Output the [X, Y] coordinate of the center of the cell containing the given text.  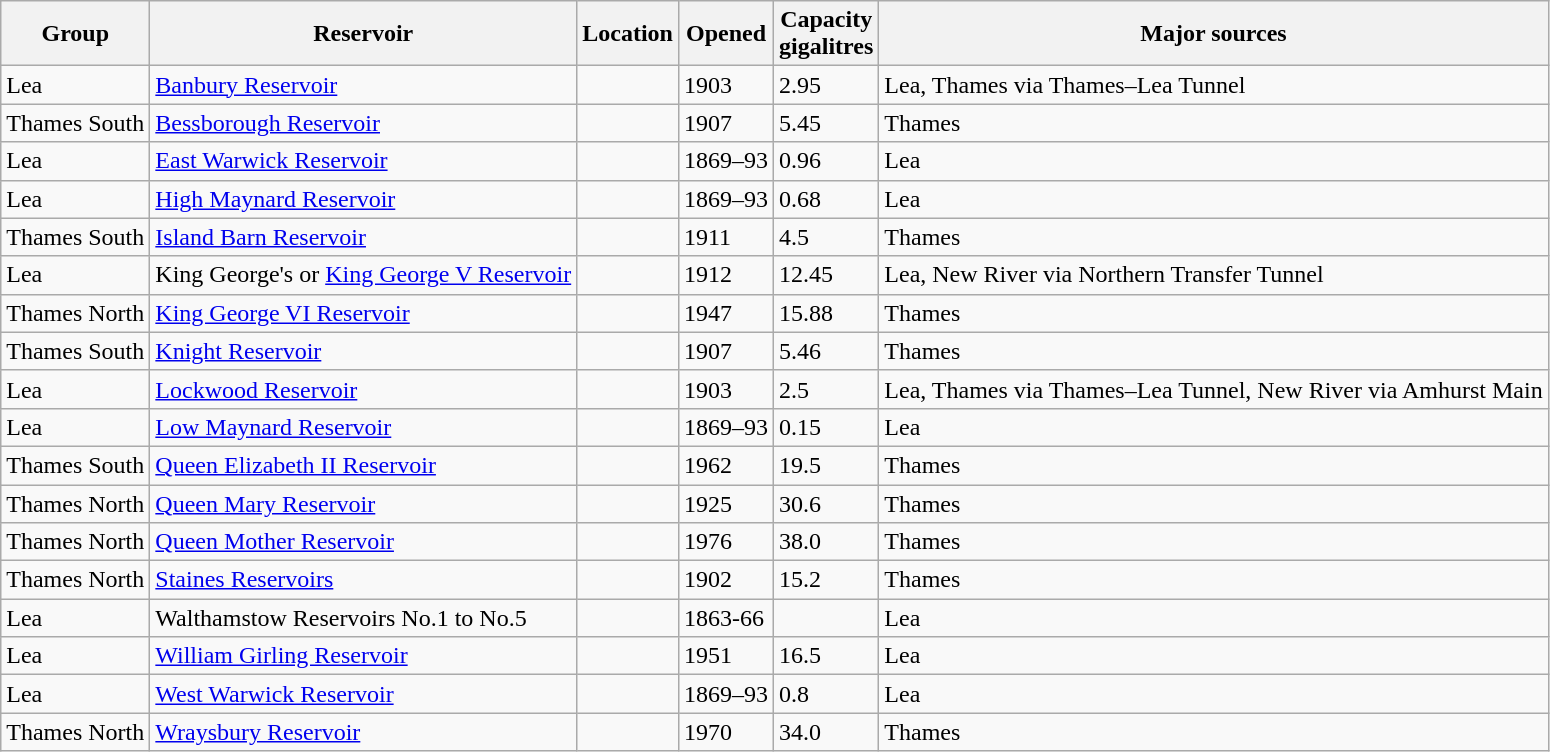
Staines Reservoirs [364, 580]
4.5 [826, 237]
Lockwood Reservoir [364, 389]
1976 [726, 542]
38.0 [826, 542]
2.95 [826, 85]
15.88 [826, 313]
1863-66 [726, 618]
1962 [726, 465]
West Warwick Reservoir [364, 694]
Walthamstow Reservoirs No.1 to No.5 [364, 618]
Island Barn Reservoir [364, 237]
5.46 [826, 351]
1925 [726, 503]
34.0 [826, 732]
1947 [726, 313]
Lea, Thames via Thames–Lea Tunnel, New River via Amhurst Main [1214, 389]
High Maynard Reservoir [364, 199]
Low Maynard Reservoir [364, 427]
0.15 [826, 427]
1912 [726, 275]
Major sources [1214, 34]
Banbury Reservoir [364, 85]
2.5 [826, 389]
William Girling Reservoir [364, 656]
Opened [726, 34]
0.68 [826, 199]
1951 [726, 656]
Bessborough Reservoir [364, 123]
1970 [726, 732]
Group [76, 34]
Queen Mary Reservoir [364, 503]
12.45 [826, 275]
19.5 [826, 465]
Reservoir [364, 34]
1911 [726, 237]
Knight Reservoir [364, 351]
16.5 [826, 656]
1902 [726, 580]
King George's or King George V Reservoir [364, 275]
15.2 [826, 580]
King George VI Reservoir [364, 313]
East Warwick Reservoir [364, 161]
Lea, Thames via Thames–Lea Tunnel [1214, 85]
0.96 [826, 161]
Location [628, 34]
Wraysbury Reservoir [364, 732]
5.45 [826, 123]
Queen Elizabeth II Reservoir [364, 465]
Queen Mother Reservoir [364, 542]
Lea, New River via Northern Transfer Tunnel [1214, 275]
Capacitygigalitres [826, 34]
0.8 [826, 694]
30.6 [826, 503]
